Capture the cell that displays the provided text and extract its (X, Y) central coordinate. 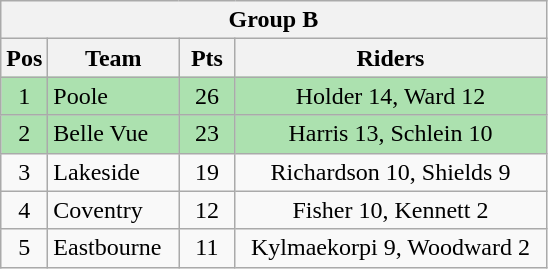
Poole (114, 96)
Kylmaekorpi 9, Woodward 2 (390, 248)
2 (24, 134)
Fisher 10, Kennett 2 (390, 210)
4 (24, 210)
19 (207, 172)
Group B (274, 20)
Team (114, 58)
26 (207, 96)
Pts (207, 58)
Belle Vue (114, 134)
Pos (24, 58)
Eastbourne (114, 248)
1 (24, 96)
Lakeside (114, 172)
Coventry (114, 210)
12 (207, 210)
5 (24, 248)
23 (207, 134)
3 (24, 172)
Holder 14, Ward 12 (390, 96)
Richardson 10, Shields 9 (390, 172)
Riders (390, 58)
11 (207, 248)
Harris 13, Schlein 10 (390, 134)
